Provide the [X, Y] coordinate of the cell's center where the given text is located.  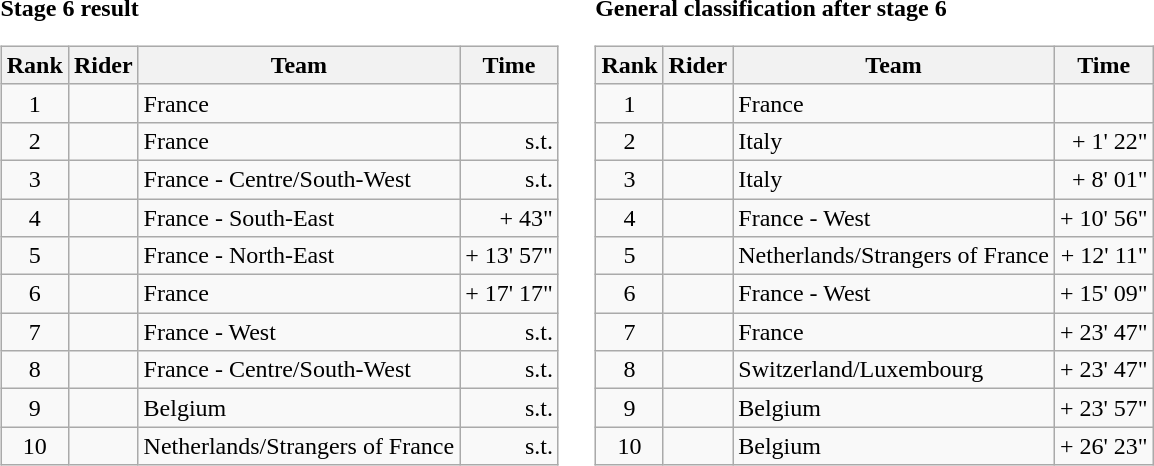
+ 23' 57" [1104, 408]
+ 43" [510, 217]
+ 10' 56" [1104, 217]
Switzerland/Luxembourg [894, 370]
France - North-East [299, 256]
+ 8' 01" [1104, 179]
+ 15' 09" [1104, 294]
France - South-East [299, 217]
+ 12' 11" [1104, 256]
+ 1' 22" [1104, 141]
+ 17' 17" [510, 294]
+ 13' 57" [510, 256]
+ 26' 23" [1104, 446]
